From the cell containing the given text, extract its center point as (x, y) coordinate. 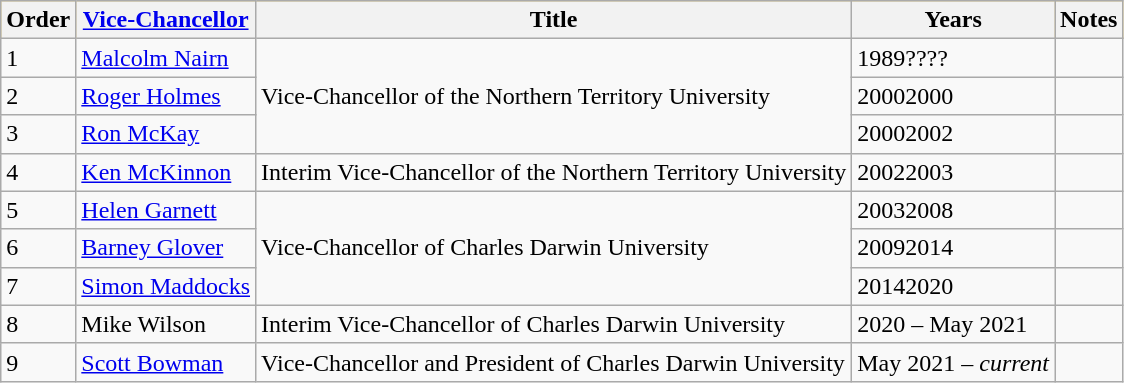
1989???? (954, 58)
Helen Garnett (166, 210)
2020 – May 2021 (954, 324)
Notes (1089, 20)
20092014 (954, 248)
1 (38, 58)
May 2021 – current (954, 362)
Vice-Chancellor of Charles Darwin University (554, 248)
7 (38, 286)
Roger Holmes (166, 96)
20142020 (954, 286)
Interim Vice-Chancellor of the Northern Territory University (554, 172)
4 (38, 172)
20022003 (954, 172)
2 (38, 96)
Malcolm Nairn (166, 58)
Title (554, 20)
5 (38, 210)
6 (38, 248)
Ron McKay (166, 134)
8 (38, 324)
3 (38, 134)
Vice-Chancellor (166, 20)
9 (38, 362)
20032008 (954, 210)
Order (38, 20)
Simon Maddocks (166, 286)
Scott Bowman (166, 362)
Interim Vice-Chancellor of Charles Darwin University (554, 324)
20002000 (954, 96)
Years (954, 20)
Vice-Chancellor of the Northern Territory University (554, 96)
Vice-Chancellor and President of Charles Darwin University (554, 362)
Mike Wilson (166, 324)
20002002 (954, 134)
Ken McKinnon (166, 172)
Barney Glover (166, 248)
